Return the [X, Y] coordinate for the center point of the cell that contains the specified text.  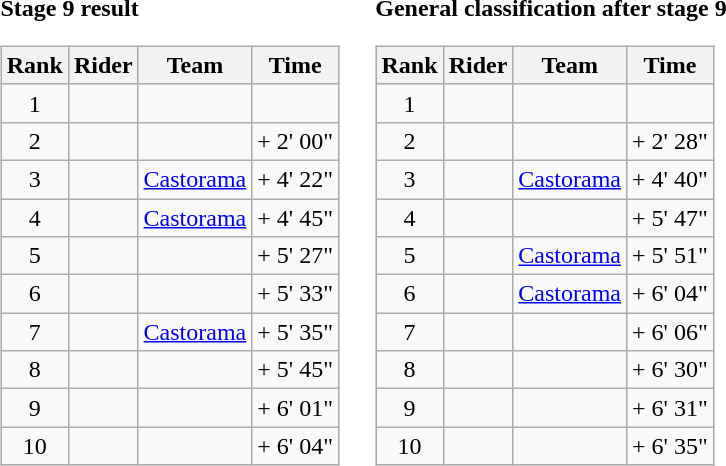
+ 5' 35" [296, 332]
+ 5' 51" [670, 256]
+ 4' 40" [670, 179]
+ 5' 33" [296, 294]
+ 6' 01" [296, 408]
+ 5' 47" [670, 217]
+ 5' 45" [296, 370]
+ 6' 31" [670, 408]
+ 6' 35" [670, 446]
+ 4' 45" [296, 217]
+ 6' 30" [670, 370]
+ 4' 22" [296, 179]
+ 6' 06" [670, 332]
+ 2' 28" [670, 141]
+ 5' 27" [296, 256]
+ 2' 00" [296, 141]
